Provide the [X, Y] coordinate of the cell's center where the given text is located.  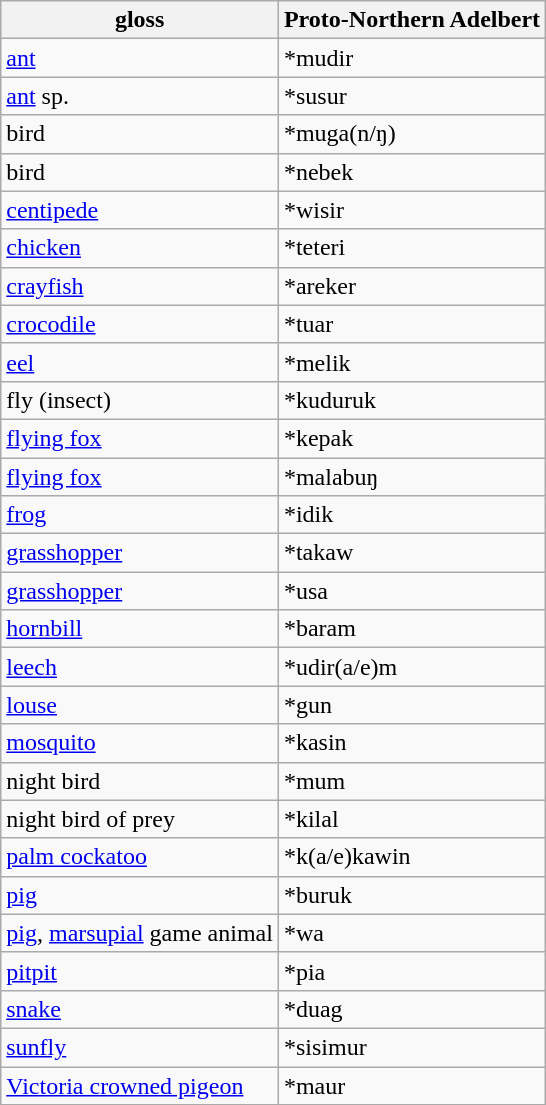
*susur [412, 96]
sunfly [140, 1047]
*baram [412, 629]
hornbill [140, 629]
*wa [412, 933]
mosquito [140, 743]
*mudir [412, 58]
*takaw [412, 553]
*pia [412, 971]
pitpit [140, 971]
*maur [412, 1085]
*gun [412, 705]
pig [140, 895]
night bird of prey [140, 819]
frog [140, 515]
chicken [140, 248]
*mum [412, 781]
snake [140, 1009]
ant [140, 58]
*teteri [412, 248]
Proto-Northern Adelbert [412, 20]
*duag [412, 1009]
*wisir [412, 210]
leech [140, 667]
palm cockatoo [140, 857]
louse [140, 705]
*kilal [412, 819]
*usa [412, 591]
crayfish [140, 286]
ant sp. [140, 96]
*melik [412, 362]
*kepak [412, 438]
*areker [412, 286]
*k(a/e)kawin [412, 857]
eel [140, 362]
*tuar [412, 324]
*kasin [412, 743]
*malabuŋ [412, 477]
*buruk [412, 895]
*udir(a/e)m [412, 667]
fly (insect) [140, 400]
Victoria crowned pigeon [140, 1085]
*muga(n/ŋ) [412, 134]
crocodile [140, 324]
*sisimur [412, 1047]
pig, marsupial game animal [140, 933]
centipede [140, 210]
night bird [140, 781]
gloss [140, 20]
*kuduruk [412, 400]
*nebek [412, 172]
*idik [412, 515]
